Capture the cell that displays the provided text and extract its [X, Y] central coordinate. 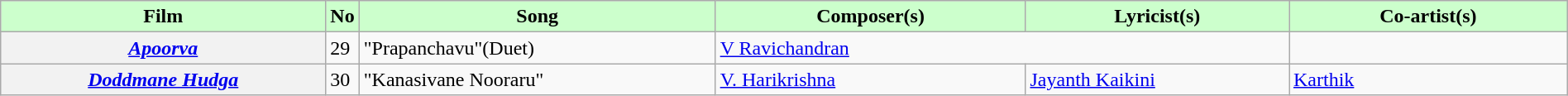
V. Harikrishna [870, 79]
Lyricist(s) [1158, 17]
Film [164, 17]
Composer(s) [870, 17]
Apoorva [164, 48]
Co-artist(s) [1427, 17]
30 [342, 79]
No [342, 17]
Karthik [1427, 79]
"Prapanchavu"(Duet) [538, 48]
Song [538, 17]
Doddmane Hudga [164, 79]
"Kanasivane Nooraru" [538, 79]
V Ravichandran [1002, 48]
29 [342, 48]
Jayanth Kaikini [1158, 79]
